Determine the [x, y] coordinate at the center of the cell enclosing the given text.  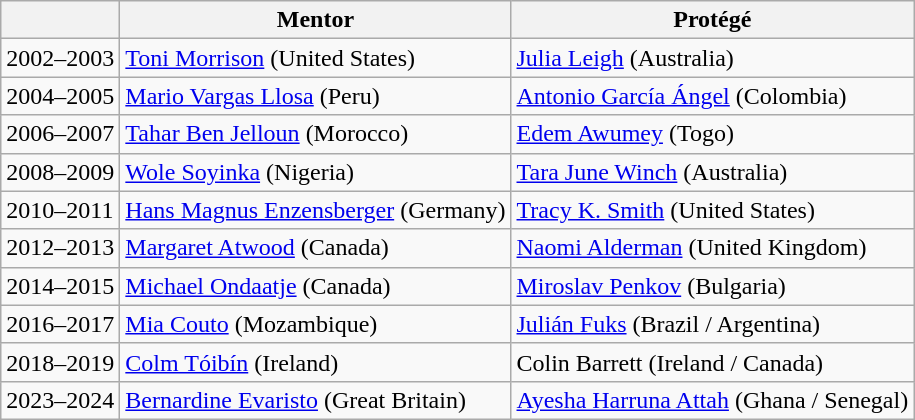
Margaret Atwood (Canada) [316, 248]
2012–2013 [60, 248]
2023–2024 [60, 400]
Mia Couto (Mozambique) [316, 324]
2008–2009 [60, 172]
Miroslav Penkov (Bulgaria) [712, 286]
Mentor [316, 20]
Wole Soyinka (Nigeria) [316, 172]
Michael Ondaatje (Canada) [316, 286]
Ayesha Harruna Attah (Ghana / Senegal) [712, 400]
Tahar Ben Jelloun (Morocco) [316, 134]
Antonio García Ángel (Colombia) [712, 96]
2016–2017 [60, 324]
2006–2007 [60, 134]
Edem Awumey (Togo) [712, 134]
Tracy K. Smith (United States) [712, 210]
2014–2015 [60, 286]
Protégé [712, 20]
Hans Magnus Enzensberger (Germany) [316, 210]
2018–2019 [60, 362]
Colm Tóibín (Ireland) [316, 362]
Julia Leigh (Australia) [712, 58]
Toni Morrison (United States) [316, 58]
Mario Vargas Llosa (Peru) [316, 96]
Bernardine Evaristo (Great Britain) [316, 400]
2002–2003 [60, 58]
2010–2011 [60, 210]
Tara June Winch (Australia) [712, 172]
Colin Barrett (Ireland / Canada) [712, 362]
2004–2005 [60, 96]
Naomi Alderman (United Kingdom) [712, 248]
Julián Fuks (Brazil / Argentina) [712, 324]
